Output the [x, y] coordinate of the center of the cell containing the given text.  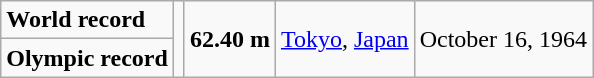
Olympic record [88, 58]
October 16, 1964 [503, 39]
62.40 m [230, 39]
World record [88, 20]
Tokyo, Japan [344, 39]
